Locate the cell with the specified text and output its [X, Y] center coordinate. 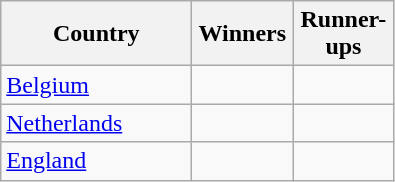
Belgium [96, 85]
Runner-ups [344, 34]
Netherlands [96, 123]
Country [96, 34]
England [96, 161]
Winners [242, 34]
